Extract the (X, Y) coordinate from the center of the cell holding the provided text.  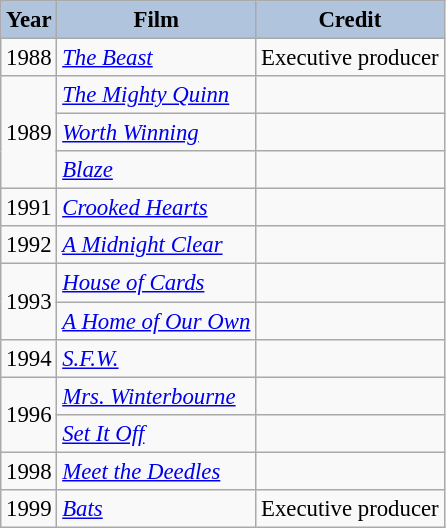
1991 (29, 208)
Crooked Hearts (156, 208)
Film (156, 20)
1992 (29, 245)
Set It Off (156, 433)
1998 (29, 471)
Bats (156, 509)
1989 (29, 132)
A Home of Our Own (156, 321)
1993 (29, 302)
Meet the Deedles (156, 471)
S.F.W. (156, 358)
1994 (29, 358)
Blaze (156, 170)
1988 (29, 58)
Worth Winning (156, 133)
1999 (29, 509)
The Beast (156, 58)
Mrs. Winterbourne (156, 396)
A Midnight Clear (156, 245)
House of Cards (156, 283)
The Mighty Quinn (156, 95)
Year (29, 20)
1996 (29, 414)
Credit (350, 20)
